For the text-containing cell, return its midpoint in (x, y) coordinate format. 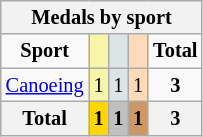
Medals by sport (102, 17)
Sport (45, 51)
Canoeing (45, 85)
